Provide the [X, Y] coordinate of the cell's center where the given text is located.  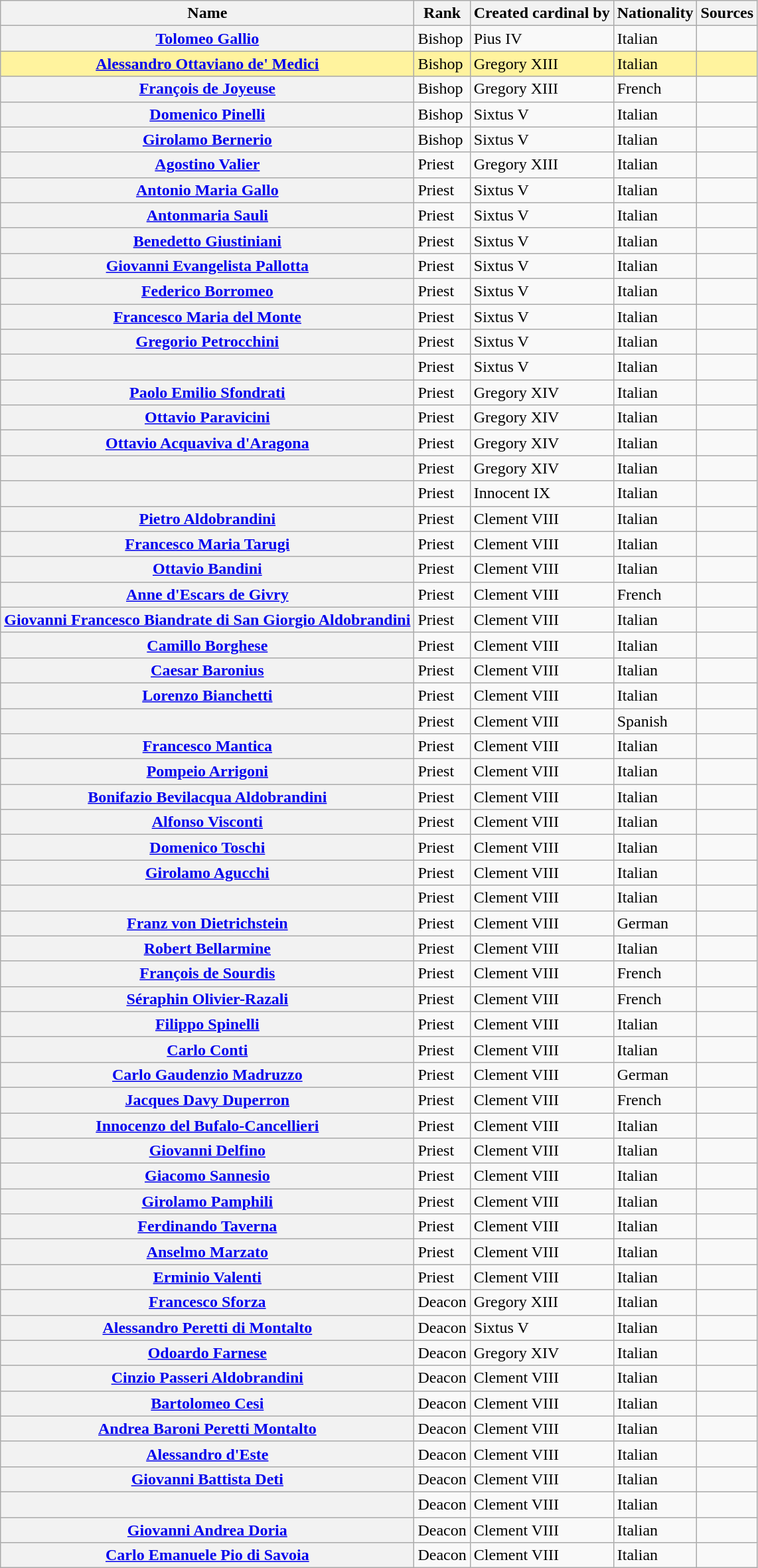
Francesco Mantica [207, 746]
Alfonso Visconti [207, 822]
François de Joyeuse [207, 89]
Nationality [655, 13]
Giovanni Andrea Doria [207, 1529]
Erminio Valenti [207, 1277]
Andrea Baroni Peretti Montalto [207, 1429]
Paolo Emilio Sfondrati [207, 392]
Odoardo Farnese [207, 1353]
Rank [442, 13]
Pietro Aldobrandini [207, 519]
Giovanni Battista Deti [207, 1479]
Anselmo Marzato [207, 1252]
Sources [727, 13]
Antonmaria Sauli [207, 215]
Domenico Toschi [207, 847]
Caesar Baronius [207, 670]
Giacomo Sannesio [207, 1176]
François de Sourdis [207, 974]
Benedetto Giustiniani [207, 240]
Ottavio Bandini [207, 569]
Séraphin Olivier-Razali [207, 999]
Gregorio Petrocchini [207, 342]
Francesco Sforza [207, 1302]
Filippo Spinelli [207, 1024]
Francesco Maria del Monte [207, 317]
Giovanni Evangelista Pallotta [207, 266]
Girolamo Agucchi [207, 873]
Pompeio Arrigoni [207, 772]
Innocenzo del Bufalo-Cancellieri [207, 1126]
Bartolomeo Cesi [207, 1403]
Agostino Valier [207, 165]
Spanish [655, 721]
Carlo Gaudenzio Madruzzo [207, 1075]
Federico Borromeo [207, 291]
Ferdinando Taverna [207, 1227]
Camillo Borghese [207, 645]
Bonifazio Bevilacqua Aldobrandini [207, 797]
Girolamo Bernerio [207, 139]
Giovanni Delfino [207, 1151]
Carlo Conti [207, 1049]
Alessandro d'Este [207, 1454]
Domenico Pinelli [207, 114]
Ottavio Paravicini [207, 418]
Alessandro Peretti di Montalto [207, 1328]
Franz von Dietrichstein [207, 923]
Created cardinal by [542, 13]
Innocent IX [542, 493]
Carlo Emanuele Pio di Savoia [207, 1555]
Lorenzo Bianchetti [207, 695]
Name [207, 13]
Ottavio Acquaviva d'Aragona [207, 443]
Giovanni Francesco Biandrate di San Giorgio Aldobrandini [207, 620]
Cinzio Passeri Aldobrandini [207, 1378]
Robert Bellarmine [207, 948]
Francesco Maria Tarugi [207, 544]
Tolomeo Gallio [207, 39]
Girolamo Pamphili [207, 1201]
Alessandro Ottaviano de' Medici [207, 64]
Pius IV [542, 39]
Anne d'Escars de Givry [207, 594]
Jacques Davy Duperron [207, 1100]
Antonio Maria Gallo [207, 190]
